Extract the [x, y] coordinate from the center of the cell holding the provided text.  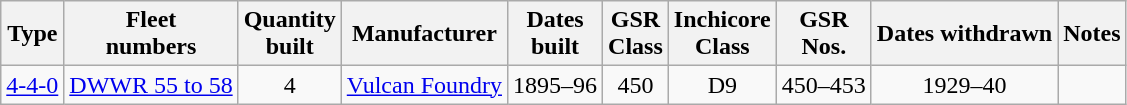
Dates withdrawn [964, 34]
1895–96 [556, 85]
1929–40 [964, 85]
450 [636, 85]
InchicoreClass [722, 34]
4-4-0 [32, 85]
450–453 [824, 85]
Notes [1092, 34]
Type [32, 34]
4 [290, 85]
GSRClass [636, 34]
Fleetnumbers [151, 34]
Quantitybuilt [290, 34]
Vulcan Foundry [424, 85]
GSRNos. [824, 34]
DWWR 55 to 58 [151, 85]
Manufacturer [424, 34]
D9 [722, 85]
Datesbuilt [556, 34]
